From the cell containing the given text, extract its center point as (x, y) coordinate. 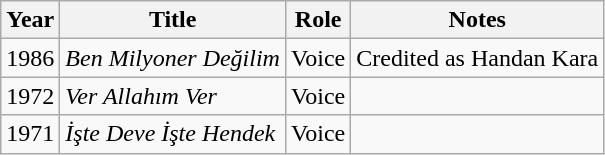
Title (173, 20)
1986 (30, 58)
Notes (478, 20)
Credited as Handan Kara (478, 58)
İşte Deve İşte Hendek (173, 134)
Ver Allahım Ver (173, 96)
1972 (30, 96)
Role (318, 20)
Year (30, 20)
1971 (30, 134)
Ben Milyoner Değilim (173, 58)
